Identify which cell holds the provided text, then report its [X, Y] central coordinate. 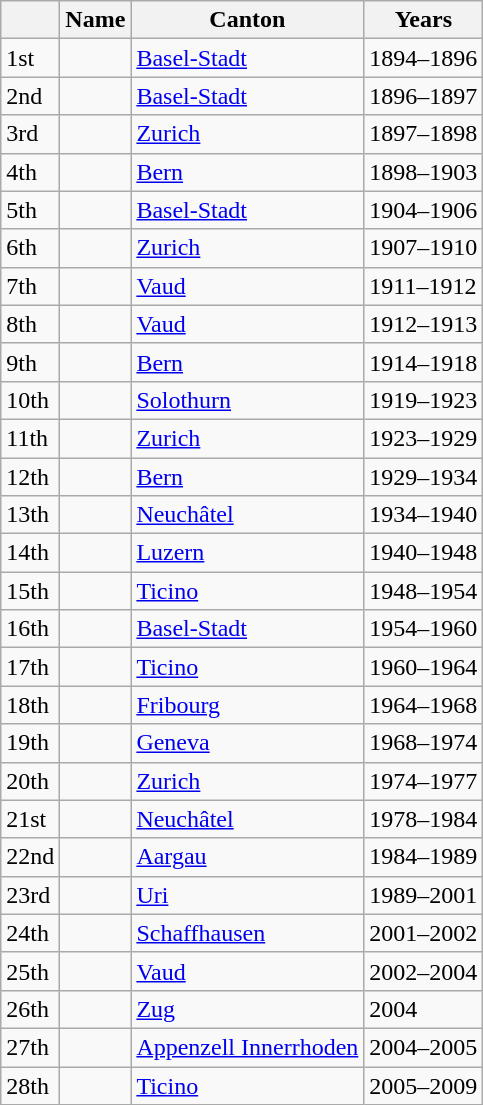
13th [30, 515]
19th [30, 743]
26th [30, 1009]
1912–1913 [424, 324]
2005–2009 [424, 1085]
12th [30, 477]
1984–1989 [424, 857]
Years [424, 20]
5th [30, 210]
22nd [30, 857]
1904–1906 [424, 210]
3rd [30, 134]
1968–1974 [424, 743]
17th [30, 667]
18th [30, 705]
1896–1897 [424, 96]
10th [30, 400]
1907–1910 [424, 248]
4th [30, 172]
21st [30, 819]
1940–1948 [424, 553]
24th [30, 933]
7th [30, 286]
Schaffhausen [248, 933]
1923–1929 [424, 438]
1964–1968 [424, 705]
Appenzell Innerrhoden [248, 1047]
1974–1977 [424, 781]
Luzern [248, 553]
Aargau [248, 857]
27th [30, 1047]
1911–1912 [424, 286]
2001–2002 [424, 933]
Zug [248, 1009]
1897–1898 [424, 134]
1989–2001 [424, 895]
1919–1923 [424, 400]
Uri [248, 895]
Geneva [248, 743]
1948–1954 [424, 591]
1898–1903 [424, 172]
Name [96, 20]
2nd [30, 96]
20th [30, 781]
1954–1960 [424, 629]
1914–1918 [424, 362]
9th [30, 362]
1960–1964 [424, 667]
2004 [424, 1009]
8th [30, 324]
Canton [248, 20]
15th [30, 591]
11th [30, 438]
23rd [30, 895]
1978–1984 [424, 819]
14th [30, 553]
Solothurn [248, 400]
1st [30, 58]
1934–1940 [424, 515]
28th [30, 1085]
Fribourg [248, 705]
16th [30, 629]
25th [30, 971]
2002–2004 [424, 971]
6th [30, 248]
2004–2005 [424, 1047]
1894–1896 [424, 58]
1929–1934 [424, 477]
